Capture the cell that displays the provided text and extract its (x, y) central coordinate. 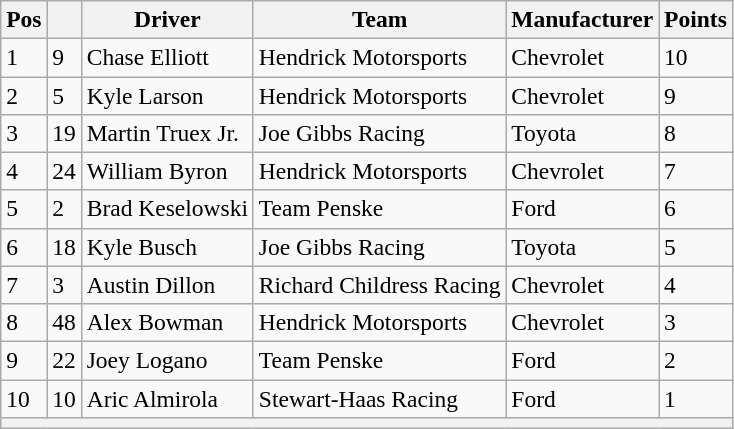
Manufacturer (582, 19)
Kyle Busch (167, 247)
Pos (24, 19)
19 (64, 133)
Alex Bowman (167, 322)
Martin Truex Jr. (167, 133)
Richard Childress Racing (379, 285)
18 (64, 247)
William Byron (167, 171)
Team (379, 19)
Kyle Larson (167, 95)
Brad Keselowski (167, 209)
24 (64, 171)
Stewart-Haas Racing (379, 398)
Chase Elliott (167, 57)
Aric Almirola (167, 398)
48 (64, 322)
22 (64, 360)
Points (696, 19)
Austin Dillon (167, 285)
Joey Logano (167, 360)
Driver (167, 19)
